From the cell containing the given text, extract its center point as [x, y] coordinate. 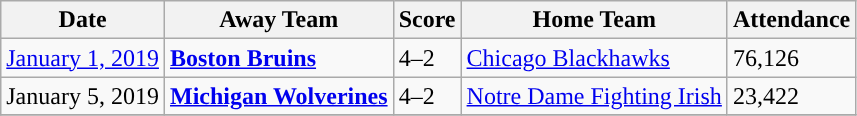
Score [427, 20]
Away Team [278, 20]
Attendance [791, 20]
76,126 [791, 58]
Home Team [594, 20]
Date [83, 20]
January 1, 2019 [83, 58]
Michigan Wolverines [278, 96]
Chicago Blackhawks [594, 58]
23,422 [791, 96]
January 5, 2019 [83, 96]
Boston Bruins [278, 58]
Notre Dame Fighting Irish [594, 96]
